Detect which cell encompasses the target text, then output its [x, y] center coordinate. 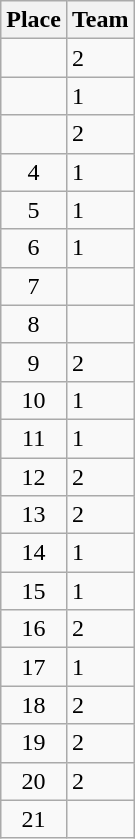
13 [34, 515]
21 [34, 819]
10 [34, 400]
11 [34, 438]
15 [34, 591]
19 [34, 743]
Place [34, 20]
17 [34, 667]
Team [100, 20]
6 [34, 248]
16 [34, 629]
18 [34, 705]
4 [34, 172]
14 [34, 553]
5 [34, 210]
12 [34, 477]
7 [34, 286]
8 [34, 324]
9 [34, 362]
20 [34, 781]
